Determine the (X, Y) coordinate at the center of the cell enclosing the given text.  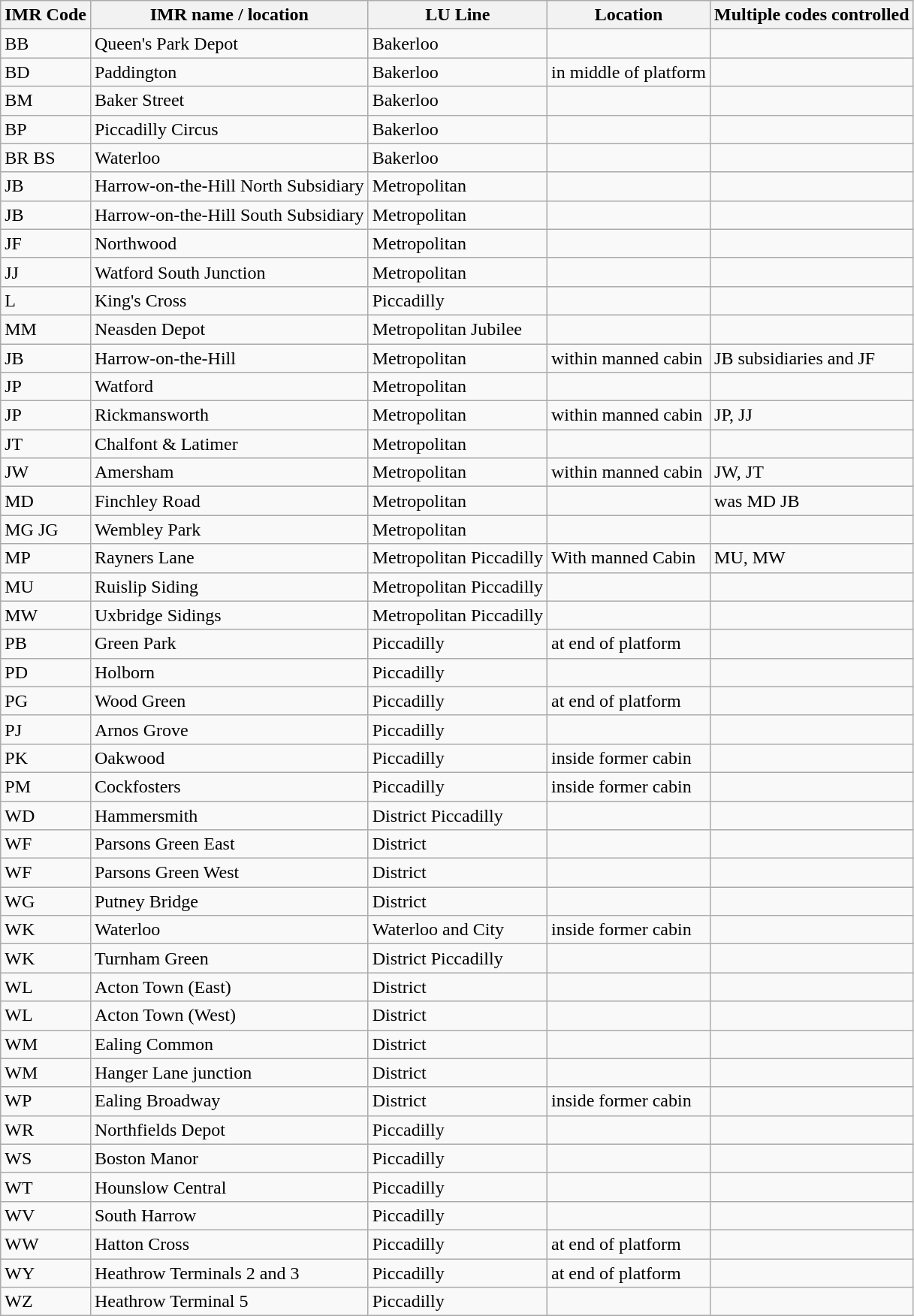
Heathrow Terminal 5 (229, 1302)
Finchley Road (229, 501)
Metropolitan Jubilee (457, 329)
IMR name / location (229, 15)
Hounslow Central (229, 1187)
BP (46, 129)
Oakwood (229, 758)
Heathrow Terminals 2 and 3 (229, 1273)
Hatton Cross (229, 1244)
Amersham (229, 472)
MG JG (46, 530)
Hammersmith (229, 815)
in middle of platform (629, 72)
JP, JJ (813, 415)
WP (46, 1101)
MW (46, 615)
Neasden Depot (229, 329)
Green Park (229, 644)
WY (46, 1273)
WT (46, 1187)
With manned Cabin (629, 558)
Multiple codes controlled (813, 15)
MD (46, 501)
Baker Street (229, 101)
Arnos Grove (229, 729)
PG (46, 701)
JF (46, 243)
Acton Town (West) (229, 1016)
BB (46, 44)
Wembley Park (229, 530)
PB (46, 644)
JJ (46, 272)
Chalfont & Latimer (229, 444)
Holborn (229, 672)
JW (46, 472)
PK (46, 758)
LU Line (457, 15)
PM (46, 786)
MU (46, 587)
Harrow-on-the-Hill North Subsidiary (229, 186)
Northfields Depot (229, 1130)
PJ (46, 729)
MM (46, 329)
was MD JB (813, 501)
Harrow-on-the-Hill South Subsidiary (229, 215)
Watford South Junction (229, 272)
BD (46, 72)
L (46, 300)
Ealing Common (229, 1044)
Harrow-on-the-Hill (229, 358)
South Harrow (229, 1215)
Acton Town (East) (229, 987)
WW (46, 1244)
WS (46, 1158)
Cockfosters (229, 786)
JW, JT (813, 472)
King's Cross (229, 300)
MP (46, 558)
JT (46, 444)
Location (629, 15)
BR BS (46, 158)
Putney Bridge (229, 901)
Ruislip Siding (229, 587)
Turnham Green (229, 958)
WZ (46, 1302)
Parsons Green West (229, 873)
JB subsidiaries and JF (813, 358)
Uxbridge Sidings (229, 615)
IMR Code (46, 15)
Rayners Lane (229, 558)
BM (46, 101)
WV (46, 1215)
Piccadilly Circus (229, 129)
Northwood (229, 243)
Waterloo and City (457, 930)
Rickmansworth (229, 415)
WD (46, 815)
PD (46, 672)
Watford (229, 387)
MU, MW (813, 558)
Queen's Park Depot (229, 44)
Parsons Green East (229, 844)
Paddington (229, 72)
Boston Manor (229, 1158)
Wood Green (229, 701)
WG (46, 901)
Ealing Broadway (229, 1101)
Hanger Lane junction (229, 1073)
WR (46, 1130)
